Return the (X, Y) coordinate for the center point of the cell that contains the specified text.  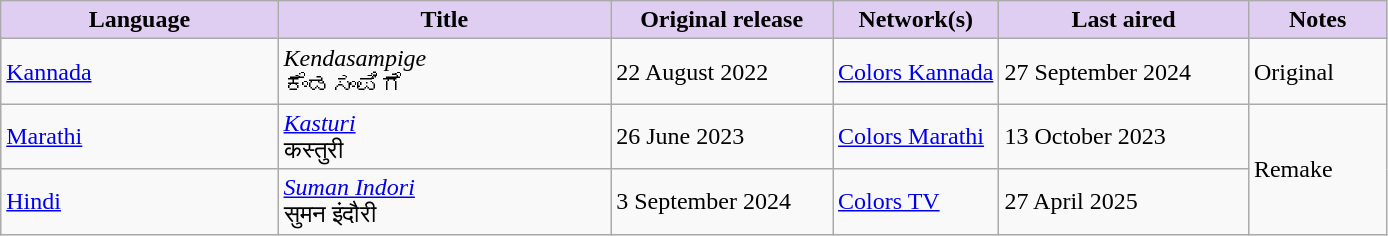
3 September 2024 (722, 202)
27 April 2025 (1124, 202)
13 October 2023 (1124, 136)
Network(s) (916, 20)
Original release (722, 20)
26 June 2023 (722, 136)
Marathi (140, 136)
Language (140, 20)
Colors TV (916, 202)
Hindi (140, 202)
22 August 2022 (722, 72)
Kannada (140, 72)
Last aired (1124, 20)
Kendasampige ಕೆಂಡಸಂಪಿಗೆ (444, 72)
Suman Indori सुमन इंदौरी (444, 202)
27 September 2024 (1124, 72)
Colors Marathi (916, 136)
Title (444, 20)
Original (1318, 72)
Notes (1318, 20)
Kasturi कस्तुरी (444, 136)
Remake (1318, 169)
Colors Kannada (916, 72)
